From the cell containing the given text, extract its center point as (X, Y) coordinate. 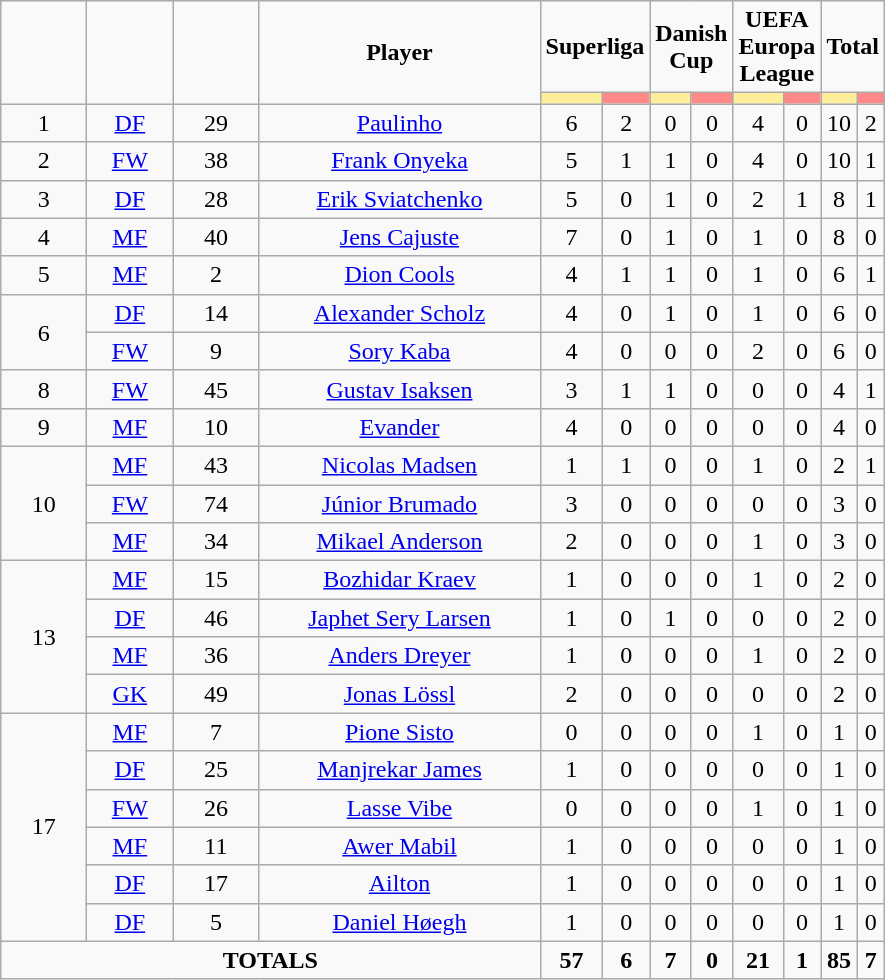
Awer Mabil (400, 846)
Nicolas Madsen (400, 465)
Erik Sviatchenko (400, 199)
Lasse Vibe (400, 808)
Gustav Isaksen (400, 389)
Bozhidar Kraev (400, 580)
43 (216, 465)
25 (216, 770)
Japhet Sery Larsen (400, 618)
36 (216, 656)
Júnior Brumado (400, 503)
29 (216, 123)
TOTALS (270, 960)
49 (216, 694)
Evander (400, 427)
Paulinho (400, 123)
13 (44, 637)
Manjrekar James (400, 770)
Anders Dreyer (400, 656)
Pione Sisto (400, 732)
Sory Kaba (400, 351)
Total (853, 47)
45 (216, 389)
Daniel Høegh (400, 922)
15 (216, 580)
GK (130, 694)
38 (216, 161)
Frank Onyeka (400, 161)
Jonas Lössl (400, 694)
Dion Cools (400, 275)
40 (216, 237)
57 (572, 960)
Ailton (400, 884)
11 (216, 846)
28 (216, 199)
74 (216, 503)
14 (216, 313)
Player (400, 52)
UEFA Europa League (777, 47)
21 (758, 960)
Superliga (595, 47)
34 (216, 542)
Alexander Scholz (400, 313)
85 (839, 960)
26 (216, 808)
Jens Cajuste (400, 237)
Danish Cup (692, 47)
46 (216, 618)
Mikael Anderson (400, 542)
